Output the [X, Y] coordinate of the center of the cell containing the given text.  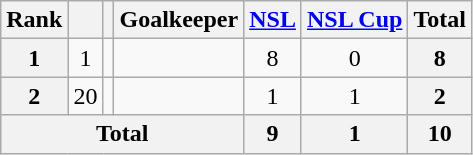
10 [440, 134]
NSL Cup [354, 20]
NSL [273, 20]
20 [86, 96]
Rank [34, 20]
0 [354, 58]
9 [273, 134]
Goalkeeper [179, 20]
